Find where the given text appears and provide that cell's center as (x, y) coordinate. 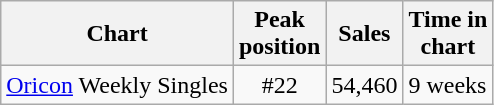
Peakposition (279, 34)
54,460 (364, 85)
Oricon Weekly Singles (118, 85)
Time inchart (448, 34)
9 weeks (448, 85)
Sales (364, 34)
Chart (118, 34)
#22 (279, 85)
